Locate the cell with the specified text and output its (x, y) center coordinate. 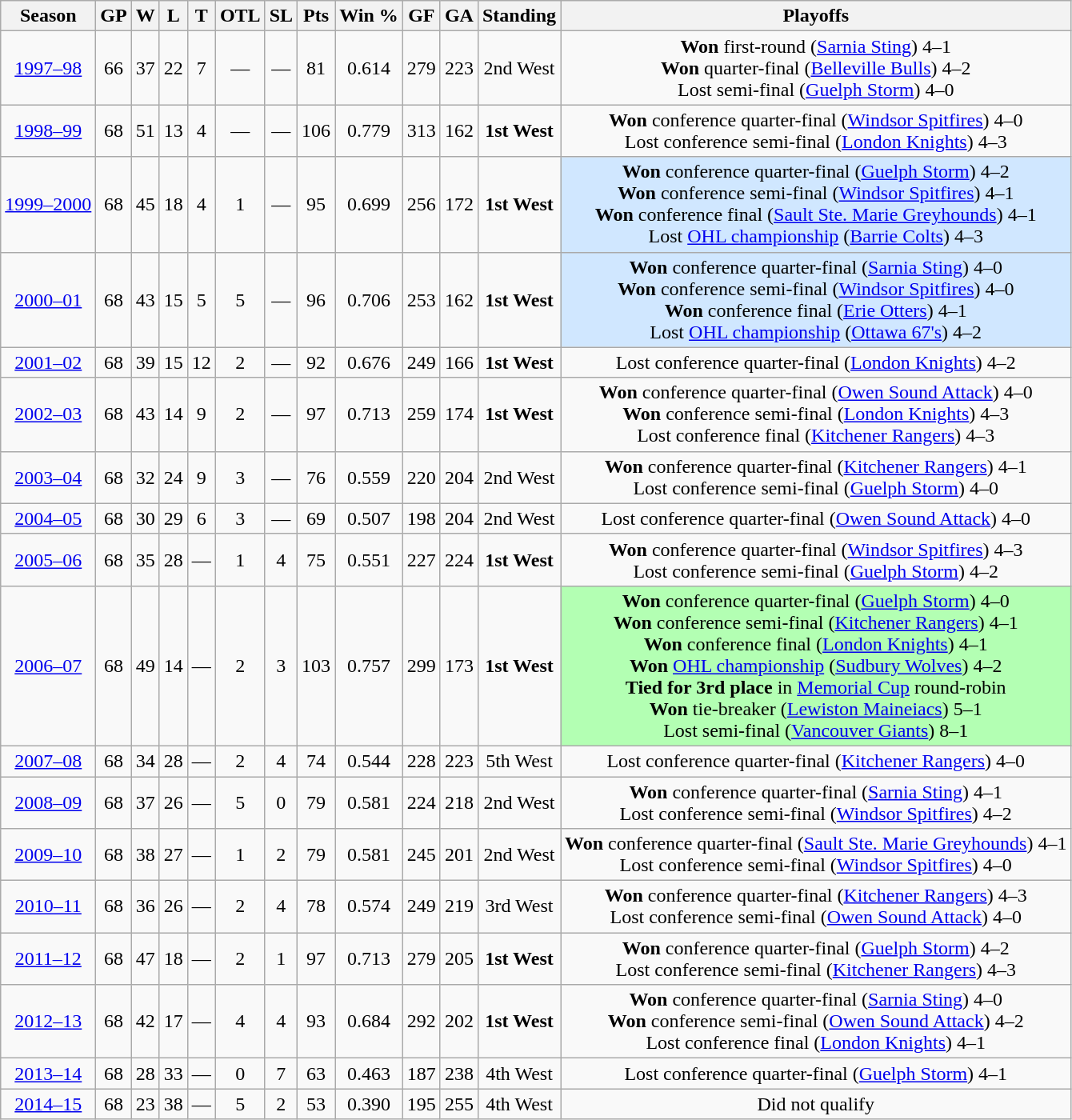
96 (317, 299)
166 (459, 362)
Won conference quarter-final (Guelph Storm) 4–2 Lost conference semi-final (Kitchener Rangers) 4–3 (816, 958)
2014–15 (48, 1104)
218 (459, 802)
42 (146, 1022)
SL (281, 16)
95 (317, 205)
93 (317, 1022)
238 (459, 1074)
1998–99 (48, 131)
30 (146, 518)
69 (317, 518)
0.779 (370, 131)
Won conference quarter-final (Windsor Spitfires) 4–3 Lost conference semi-final (Guelph Storm) 4–2 (816, 560)
219 (459, 907)
Won conference quarter-final (Kitchener Rangers) 4–1 Lost conference semi-final (Guelph Storm) 4–0 (816, 477)
27 (173, 854)
35 (146, 560)
0.676 (370, 362)
Playoffs (816, 16)
2003–04 (48, 477)
2009–10 (48, 854)
2000–01 (48, 299)
0.551 (370, 560)
Lost conference quarter-final (Owen Sound Attack) 4–0 (816, 518)
22 (173, 68)
227 (421, 560)
GP (114, 16)
299 (421, 666)
OTL (240, 16)
Won conference quarter-final (Sarnia Sting) 4–1 Lost conference semi-final (Windsor Spitfires) 4–2 (816, 802)
0.390 (370, 1104)
32 (146, 477)
Standing (518, 16)
2001–02 (48, 362)
51 (146, 131)
2007–08 (48, 761)
Won conference quarter-final (Kitchener Rangers) 4–3 Lost conference semi-final (Owen Sound Attack) 4–0 (816, 907)
187 (421, 1074)
313 (421, 131)
3rd West (518, 907)
205 (459, 958)
195 (421, 1104)
Pts (317, 16)
201 (459, 854)
Won conference quarter-final (Windsor Spitfires) 4–0 Lost conference semi-final (London Knights) 4–3 (816, 131)
2004–05 (48, 518)
Lost conference quarter-final (London Knights) 4–2 (816, 362)
103 (317, 666)
29 (173, 518)
292 (421, 1022)
0.699 (370, 205)
Won conference quarter-final (Owen Sound Attack) 4–0 Won conference semi-final (London Knights) 4–3 Lost conference final (Kitchener Rangers) 4–3 (816, 414)
Won first-round (Sarnia Sting) 4–1 Won quarter-final (Belleville Bulls) 4–2 Lost semi-final (Guelph Storm) 4–0 (816, 68)
17 (173, 1022)
Season (48, 16)
0.544 (370, 761)
0.614 (370, 68)
GA (459, 16)
256 (421, 205)
Lost conference quarter-final (Guelph Storm) 4–1 (816, 1074)
2008–09 (48, 802)
74 (317, 761)
173 (459, 666)
39 (146, 362)
76 (317, 477)
6 (202, 518)
12 (202, 362)
259 (421, 414)
255 (459, 1104)
1997–98 (48, 68)
T (202, 16)
W (146, 16)
202 (459, 1022)
0.706 (370, 299)
0.559 (370, 477)
2013–14 (48, 1074)
Win % (370, 16)
L (173, 16)
2002–03 (48, 414)
66 (114, 68)
228 (421, 761)
34 (146, 761)
45 (146, 205)
1999–2000 (48, 205)
49 (146, 666)
33 (173, 1074)
23 (146, 1104)
Did not qualify (816, 1104)
75 (317, 560)
220 (421, 477)
0.507 (370, 518)
0.463 (370, 1074)
2010–11 (48, 907)
198 (421, 518)
Won conference quarter-final (Sault Ste. Marie Greyhounds) 4–1 Lost conference semi-final (Windsor Spitfires) 4–0 (816, 854)
106 (317, 131)
2006–07 (48, 666)
5th West (518, 761)
GF (421, 16)
13 (173, 131)
36 (146, 907)
53 (317, 1104)
81 (317, 68)
Won conference quarter-final (Sarnia Sting) 4–0 Won conference semi-final (Owen Sound Attack) 4–2 Lost conference final (London Knights) 4–1 (816, 1022)
92 (317, 362)
78 (317, 907)
2012–13 (48, 1022)
253 (421, 299)
174 (459, 414)
24 (173, 477)
0.757 (370, 666)
245 (421, 854)
Lost conference quarter-final (Kitchener Rangers) 4–0 (816, 761)
2005–06 (48, 560)
2011–12 (48, 958)
172 (459, 205)
47 (146, 958)
0.574 (370, 907)
63 (317, 1074)
0.684 (370, 1022)
